Locate the cell with the specified text and output its (X, Y) center coordinate. 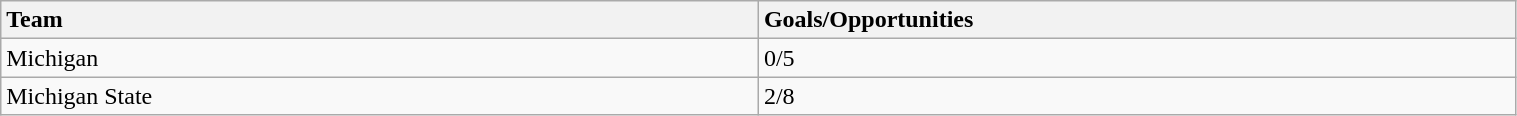
Team (380, 20)
Goals/Opportunities (1137, 20)
2/8 (1137, 96)
Michigan (380, 58)
0/5 (1137, 58)
Michigan State (380, 96)
